Return (x, y) of the center of cell containing provided text 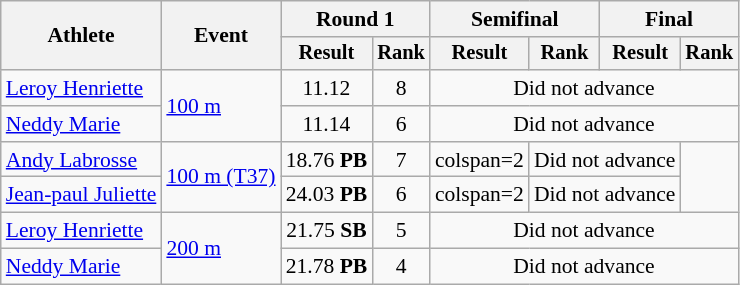
5 (401, 231)
200 m (220, 248)
100 m (T37) (220, 178)
8 (401, 88)
Andy Labrosse (82, 160)
24.03 PB (327, 195)
Round 1 (356, 19)
11.14 (327, 124)
18.76 PB (327, 160)
Final (669, 19)
4 (401, 267)
Event (220, 36)
21.75 SB (327, 231)
Jean-paul Juliette (82, 195)
Semifinal (515, 19)
100 m (220, 106)
11.12 (327, 88)
Athlete (82, 36)
7 (401, 160)
21.78 PB (327, 267)
